Provide the [X, Y] coordinate of the cell's center where the given text is located.  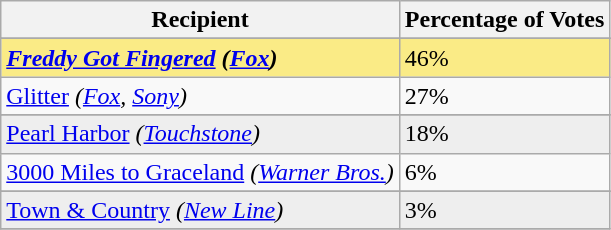
Freddy Got Fingered (Fox) [200, 58]
3% [504, 210]
18% [504, 134]
Glitter (Fox, Sony) [200, 96]
Pearl Harbor (Touchstone) [200, 134]
3000 Miles to Graceland (Warner Bros.) [200, 172]
Town & Country (New Line) [200, 210]
Percentage of Votes [504, 20]
6% [504, 172]
46% [504, 58]
Recipient [200, 20]
27% [504, 96]
